Detect which cell encompasses the target text, then output its [x, y] center coordinate. 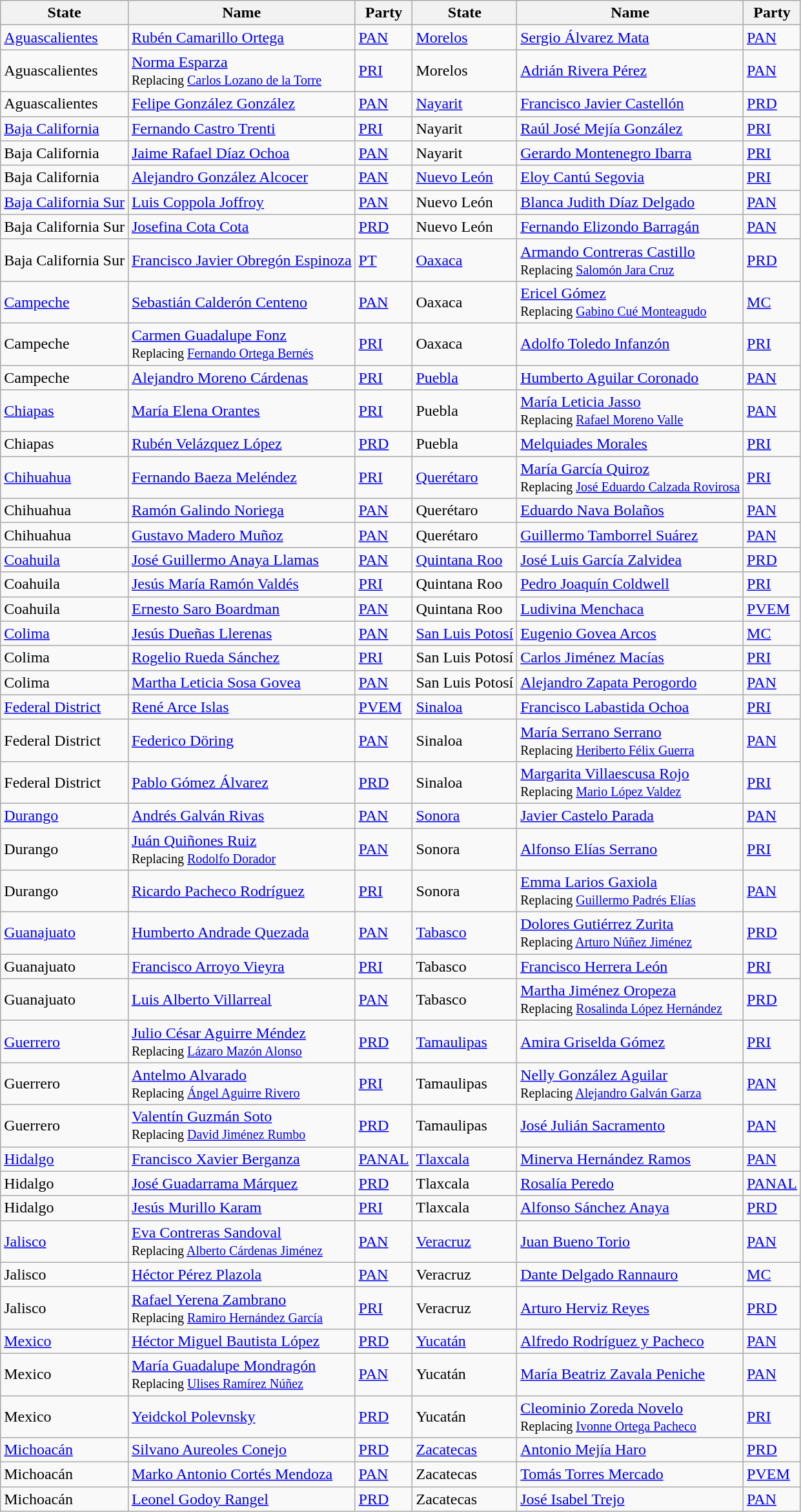
María García QuirozReplacing José Eduardo Calzada Rovirosa [630, 478]
Leonel Godoy Rangel [241, 1499]
Jesús Murillo Karam [241, 1208]
Ramón Galindo Noriega [241, 511]
Armando Contreras CastilloReplacing Salomón Jara Cruz [630, 260]
José Julián Sacramento [630, 1126]
Fernando Baeza Meléndez [241, 478]
Martha Leticia Sosa Govea [241, 682]
Sebastián Calderón Centeno [241, 302]
Francisco Herrera León [630, 966]
Silvano Aureoles Conejo [241, 1450]
María Serrano SerranoReplacing Heriberto Félix Guerra [630, 740]
Jesús María Ramón Valdés [241, 584]
Javier Castelo Parada [630, 815]
Federico Döring [241, 740]
Francisco Javier Obregón Espinoza [241, 260]
Héctor Pérez Plazola [241, 1274]
Martha Jiménez OropezaReplacing Rosalinda López Hernández [630, 999]
María Leticia JassoReplacing Rafael Moreno Valle [630, 411]
Carmen Guadalupe FonzReplacing Fernando Ortega Bernés [241, 343]
Cleominio Zoreda NoveloReplacing Ivonne Ortega Pacheco [630, 1416]
Arturo Herviz Reyes [630, 1308]
Dante Delgado Rannauro [630, 1274]
Minerva Hernández Ramos [630, 1159]
Jaime Rafael Díaz Ochoa [241, 153]
María Beatriz Zavala Peniche [630, 1374]
Eva Contreras SandovalReplacing Alberto Cárdenas Jiménez [241, 1241]
Eugenio Govea Arcos [630, 633]
Francisco Javier Castellón [630, 104]
Felipe González González [241, 104]
Yeidckol Polevnsky [241, 1416]
Josefina Cota Cota [241, 227]
René Arce Islas [241, 707]
Rubén Velázquez López [241, 444]
Alfredo Rodríguez y Pacheco [630, 1341]
Humberto Aguilar Coronado [630, 378]
Francisco Arroyo Vieyra [241, 966]
Amira Griselda Gómez [630, 1042]
Rosalía Peredo [630, 1183]
María Guadalupe MondragónReplacing Ulises Ramírez Núñez [241, 1374]
Rogelio Rueda Sánchez [241, 658]
Pablo Gómez Álvarez [241, 782]
Nelly González AguilarReplacing Alejandro Galván Garza [630, 1083]
Sergio Álvarez Mata [630, 37]
María Elena Orantes [241, 411]
Luis Coppola Joffroy [241, 202]
Ricardo Pacheco Rodríguez [241, 891]
Adolfo Toledo Infanzón [630, 343]
Humberto Andrade Quezada [241, 934]
José Isabel Trejo [630, 1499]
Alejandro Moreno Cárdenas [241, 378]
Rubén Camarillo Ortega [241, 37]
Juan Bueno Torio [630, 1241]
Emma Larios GaxiolaReplacing Guillermo Padrés Elías [630, 891]
Margarita Villaescusa RojoReplacing Mario López Valdez [630, 782]
Andrés Galván Rivas [241, 815]
Marko Antonio Cortés Mendoza [241, 1475]
Dolores Gutiérrez ZuritaReplacing Arturo Núñez Jiménez [630, 934]
Antonio Mejía Haro [630, 1450]
Rafael Yerena ZambranoReplacing Ramiro Hernández García [241, 1308]
Alejandro Zapata Perogordo [630, 682]
Carlos Jiménez Macías [630, 658]
Tomás Torres Mercado [630, 1475]
Ludivina Menchaca [630, 609]
Gustavo Madero Muñoz [241, 535]
Alfonso Sánchez Anaya [630, 1208]
José Luis García Zalvidea [630, 560]
Fernando Elizondo Barragán [630, 227]
Francisco Xavier Berganza [241, 1159]
Norma EsparzaReplacing Carlos Lozano de la Torre [241, 71]
Alfonso Elías Serrano [630, 848]
Pedro Joaquín Coldwell [630, 584]
Luis Alberto Villarreal [241, 999]
Eloy Cantú Segovia [630, 178]
Eduardo Nava Bolaños [630, 511]
Melquiades Morales [630, 444]
Raúl José Mejía González [630, 128]
Guillermo Tamborrel Suárez [630, 535]
Adrián Rivera Pérez [630, 71]
Juán Quiñones RuizReplacing Rodolfo Dorador [241, 848]
Jesús Dueñas Llerenas [241, 633]
Héctor Miguel Bautista López [241, 1341]
Julio César Aguirre MéndezReplacing Lázaro Mazón Alonso [241, 1042]
PT [383, 260]
Ericel GómezReplacing Gabino Cué Monteagudo [630, 302]
José Guillermo Anaya Llamas [241, 560]
Antelmo AlvaradoReplacing Ángel Aguirre Rivero [241, 1083]
Valentín Guzmán SotoReplacing David Jiménez Rumbo [241, 1126]
Blanca Judith Díaz Delgado [630, 202]
Ernesto Saro Boardman [241, 609]
Francisco Labastida Ochoa [630, 707]
Gerardo Montenegro Ibarra [630, 153]
José Guadarrama Márquez [241, 1183]
Alejandro González Alcocer [241, 178]
Fernando Castro Trenti [241, 128]
